Scan for the cell matching the given text and deliver its (x, y) coordinate at center. 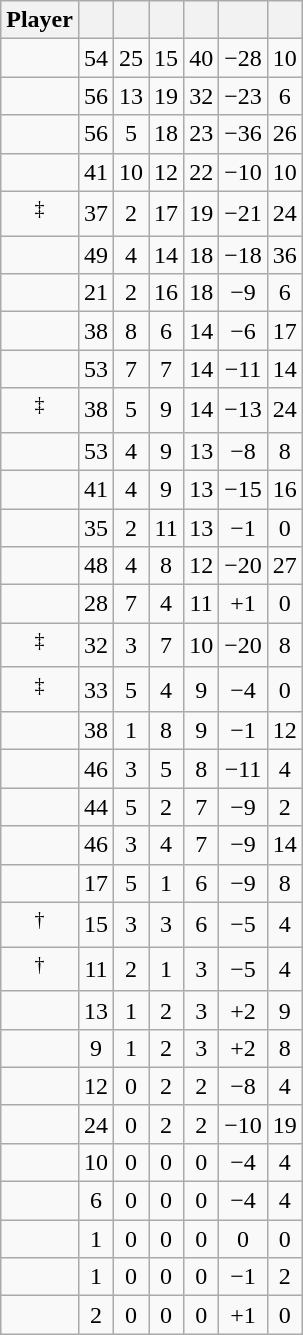
22 (202, 172)
−13 (244, 410)
21 (96, 293)
−28 (244, 58)
26 (284, 134)
40 (202, 58)
−21 (244, 214)
28 (96, 604)
37 (96, 214)
35 (96, 528)
54 (96, 58)
48 (96, 566)
25 (132, 58)
−23 (244, 96)
27 (284, 566)
33 (96, 690)
49 (96, 255)
44 (96, 807)
−18 (244, 255)
Player (40, 20)
−36 (244, 134)
36 (284, 255)
−15 (244, 489)
23 (202, 134)
−6 (244, 331)
